Provide the (X, Y) coordinate of the cell's center where the given text is located.  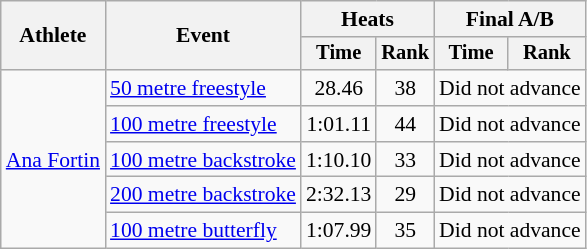
100 metre freestyle (203, 124)
Event (203, 36)
44 (405, 124)
29 (405, 195)
1:10.10 (338, 160)
Final A/B (510, 19)
1:07.99 (338, 231)
200 metre backstroke (203, 195)
33 (405, 160)
Ana Fortin (53, 159)
100 metre backstroke (203, 160)
50 metre freestyle (203, 88)
Heats (368, 19)
28.46 (338, 88)
100 metre butterfly (203, 231)
2:32.13 (338, 195)
35 (405, 231)
38 (405, 88)
1:01.11 (338, 124)
Athlete (53, 36)
